Identify which cell holds the provided text, then report its (x, y) central coordinate. 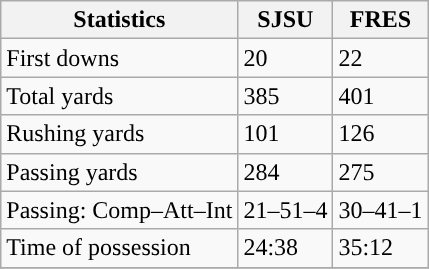
275 (380, 172)
21–51–4 (286, 210)
SJSU (286, 20)
Passing yards (120, 172)
385 (286, 96)
Passing: Comp–Att–Int (120, 210)
101 (286, 134)
284 (286, 172)
126 (380, 134)
22 (380, 58)
401 (380, 96)
20 (286, 58)
Total yards (120, 96)
Time of possession (120, 248)
FRES (380, 20)
First downs (120, 58)
30–41–1 (380, 210)
Rushing yards (120, 134)
Statistics (120, 20)
35:12 (380, 248)
24:38 (286, 248)
